Capture the cell that displays the provided text and extract its [X, Y] central coordinate. 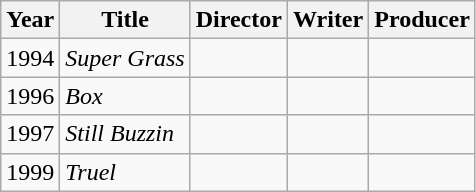
1996 [30, 96]
Title [125, 20]
Producer [422, 20]
1999 [30, 172]
Super Grass [125, 58]
Truel [125, 172]
Writer [328, 20]
1994 [30, 58]
Still Buzzin [125, 134]
Box [125, 96]
Year [30, 20]
Director [238, 20]
1997 [30, 134]
